Find where the given text appears and provide that cell's center as [x, y] coordinate. 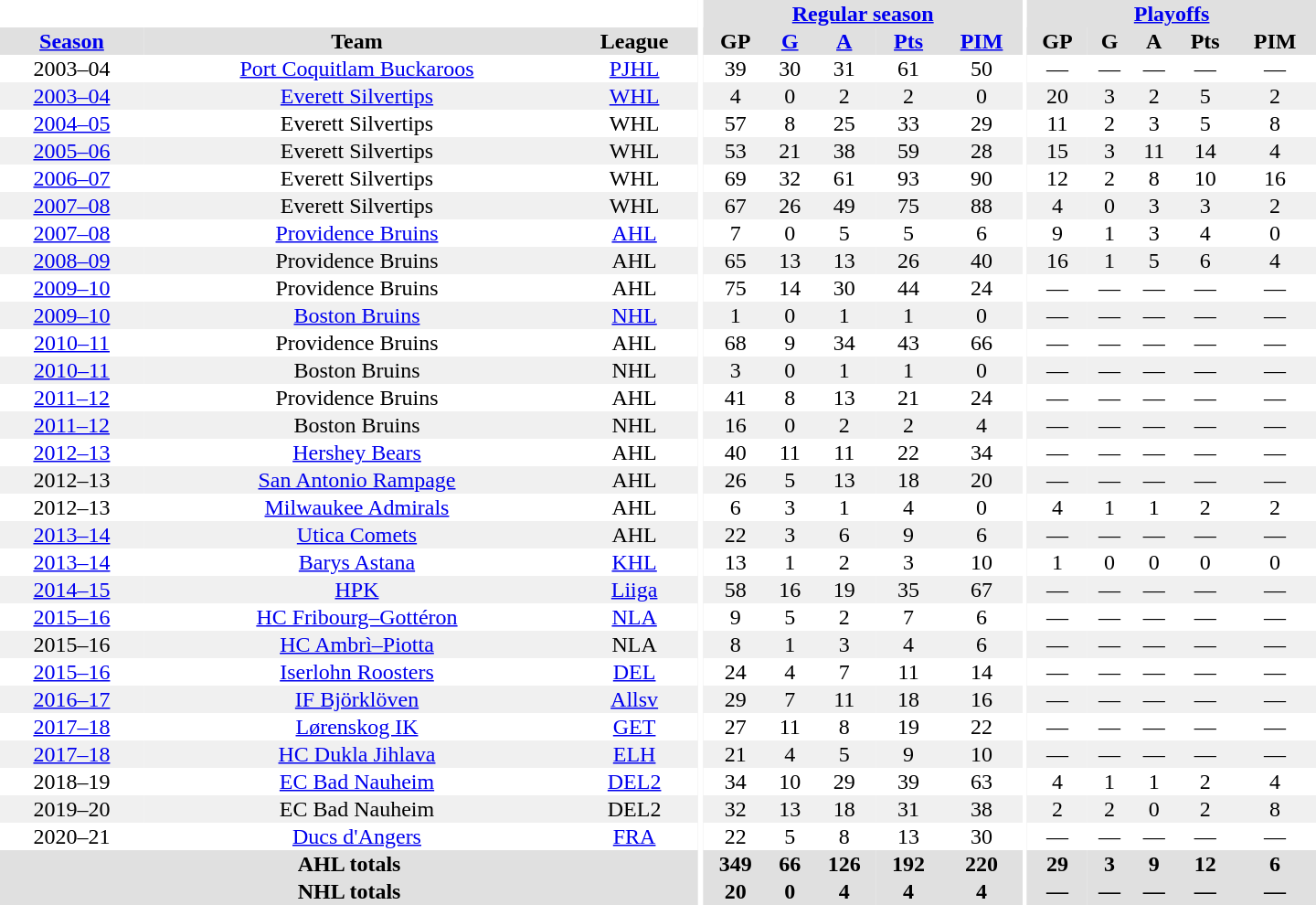
41 [736, 398]
63 [982, 782]
NHL totals [349, 891]
HPK [356, 590]
Hershey Bears [356, 452]
2016–17 [71, 699]
PJHL [634, 69]
2004–05 [71, 123]
192 [908, 864]
28 [982, 151]
220 [982, 864]
Milwaukee Admirals [356, 507]
2006–07 [71, 178]
43 [908, 343]
93 [908, 178]
League [634, 41]
69 [736, 178]
2020–21 [71, 836]
59 [908, 151]
Playoffs [1172, 14]
HC Dukla Jihlava [356, 754]
Iserlohn Roosters [356, 672]
58 [736, 590]
Barys Astana [356, 562]
Port Coquitlam Buckaroos [356, 69]
Lørenskog IK [356, 727]
Ducs d'Angers [356, 836]
44 [908, 288]
Team [356, 41]
2019–20 [71, 809]
53 [736, 151]
27 [736, 727]
2018–19 [71, 782]
349 [736, 864]
Liiga [634, 590]
35 [908, 590]
49 [844, 206]
HC Fribourg–Gottéron [356, 617]
25 [844, 123]
HC Ambrì–Piotta [356, 644]
68 [736, 343]
50 [982, 69]
Season [71, 41]
Utica Comets [356, 535]
57 [736, 123]
ELH [634, 754]
90 [982, 178]
65 [736, 261]
San Antonio Rampage [356, 480]
GET [634, 727]
15 [1057, 151]
2014–15 [71, 590]
FRA [634, 836]
88 [982, 206]
2005–06 [71, 151]
DEL [634, 672]
126 [844, 864]
IF Björklöven [356, 699]
2008–09 [71, 261]
Regular season [863, 14]
Allsv [634, 699]
KHL [634, 562]
AHL totals [349, 864]
33 [908, 123]
